Extract the (x, y) coordinate from the center of the cell holding the provided text.  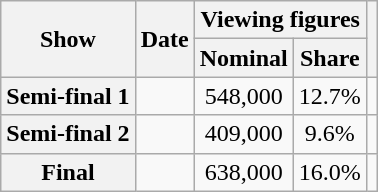
Semi-final 1 (68, 96)
16.0% (330, 172)
12.7% (330, 96)
Final (68, 172)
638,000 (244, 172)
Date (164, 39)
Share (330, 58)
Nominal (244, 58)
9.6% (330, 134)
548,000 (244, 96)
Semi-final 2 (68, 134)
Viewing figures (280, 20)
Show (68, 39)
409,000 (244, 134)
